Return [X, Y] of the center of cell containing provided text 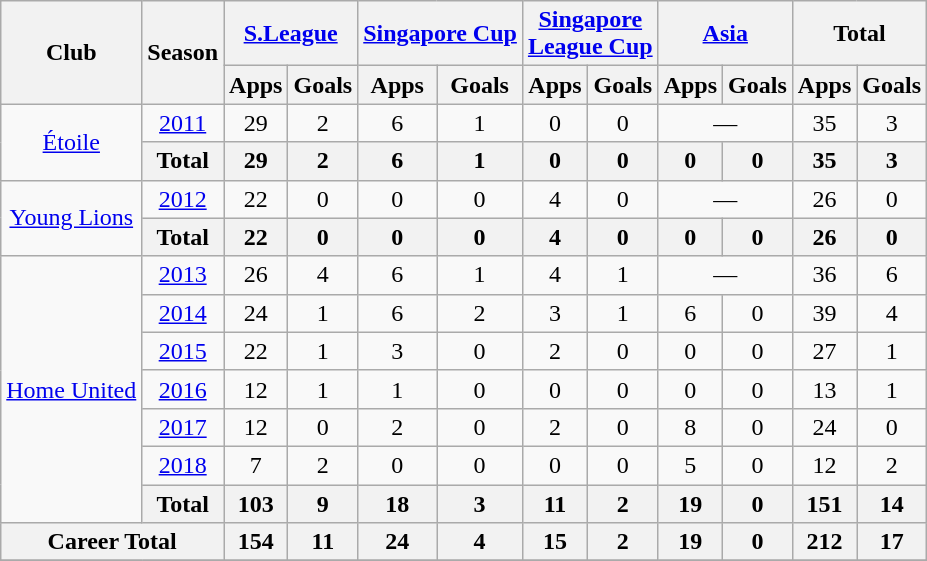
2016 [183, 389]
17 [892, 542]
2018 [183, 465]
Season [183, 52]
27 [824, 351]
2011 [183, 123]
2014 [183, 313]
Career Total [112, 542]
2015 [183, 351]
151 [824, 503]
5 [690, 465]
Club [72, 52]
2012 [183, 199]
14 [892, 503]
15 [554, 542]
2013 [183, 275]
103 [256, 503]
39 [824, 313]
9 [323, 503]
13 [824, 389]
S.League [291, 34]
2017 [183, 427]
Singapore Cup [440, 34]
8 [690, 427]
Young Lions [72, 218]
154 [256, 542]
18 [398, 503]
SingaporeLeague Cup [590, 34]
Étoile [72, 142]
7 [256, 465]
Home United [72, 389]
36 [824, 275]
212 [824, 542]
Asia [725, 34]
